From the cell containing the given text, extract its center point as [x, y] coordinate. 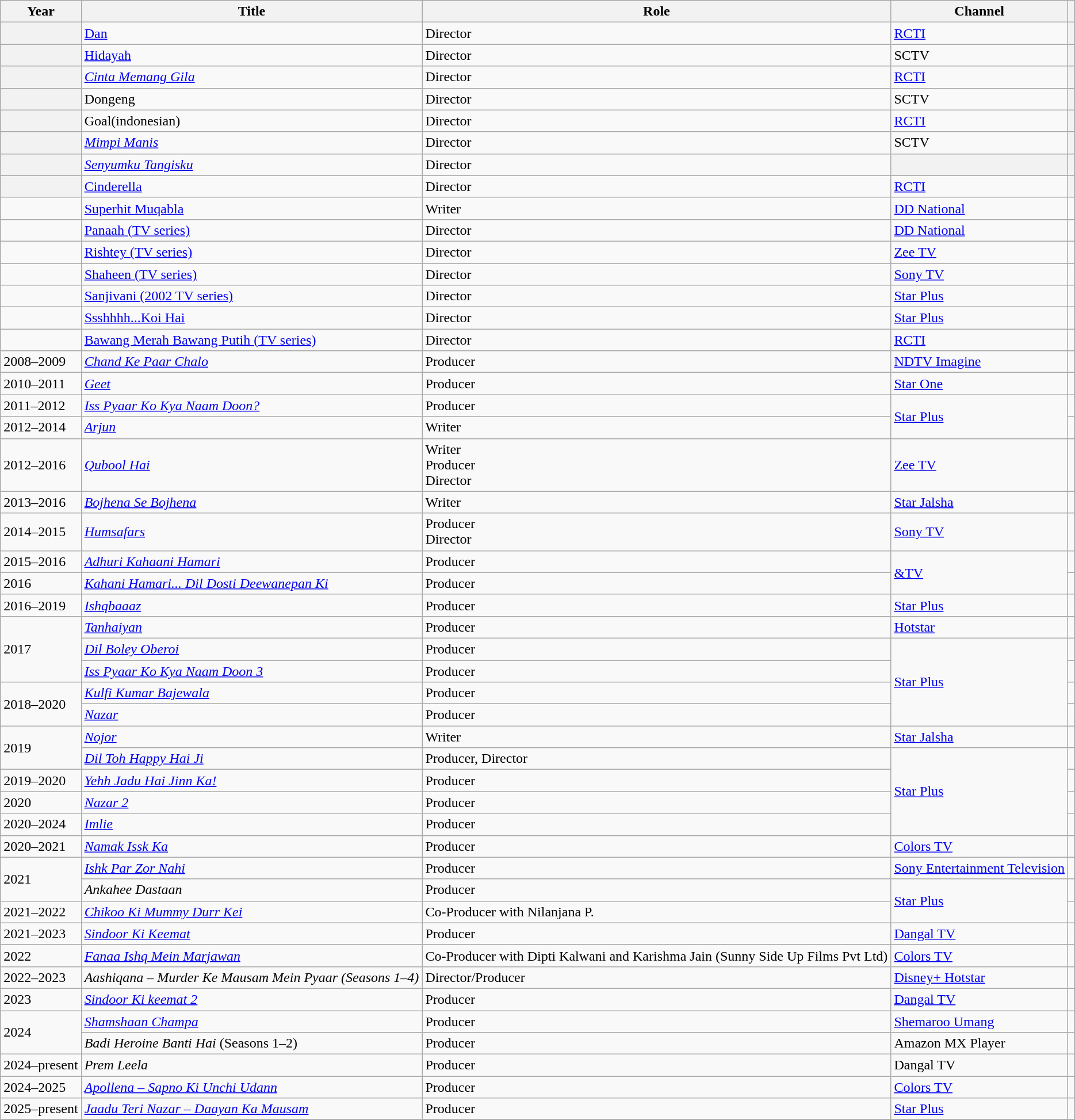
2017 [41, 649]
Role [657, 12]
Hotstar [980, 627]
Dongeng [252, 99]
Shemaroo Umang [980, 1021]
2020–2021 [41, 846]
2021–2023 [41, 934]
Badi Heroine Banti Hai (Seasons 1–2) [252, 1043]
Namak Issk Ka [252, 846]
Rishtey (TV series) [252, 252]
Channel [980, 12]
Star One [980, 384]
Iss Pyaar Ko Kya Naam Doon 3 [252, 671]
Apollena – Sapno Ki Unchi Udann [252, 1087]
2024 [41, 1032]
2013–2016 [41, 502]
Co-Producer with Nilanjana P. [657, 912]
Chikoo Ki Mummy Durr Kei [252, 912]
Ishqbaaaz [252, 605]
Superhit Muqabla [252, 208]
2016 [41, 583]
Panaah (TV series) [252, 230]
NDTV Imagine [980, 362]
Director/Producer [657, 977]
Co-Producer with Dipti Kalwani and Karishma Jain (Sunny Side Up Films Pvt Ltd) [657, 955]
2016–2019 [41, 605]
Dil Toh Happy Hai Ji [252, 759]
Amazon MX Player [980, 1043]
2015–2016 [41, 561]
Dan [252, 33]
2022–2023 [41, 977]
2025–present [41, 1109]
Bawang Merah Bawang Putih (TV series) [252, 340]
Fanaa Ishq Mein Marjawan [252, 955]
Iss Pyaar Ko Kya Naam Doon? [252, 406]
Kahani Hamari... Dil Dosti Deewanepan Ki [252, 583]
Yehh Jadu Hai Jinn Ka! [252, 781]
2011–2012 [41, 406]
Tanhaiyan [252, 627]
Cinderella [252, 186]
Year [41, 12]
2012–2014 [41, 427]
Ankahee Dastaan [252, 890]
Title [252, 12]
2010–2011 [41, 384]
Senyumku Tangisku [252, 165]
2014–2015 [41, 532]
Jaadu Teri Nazar – Daayan Ka Mausam [252, 1109]
2020 [41, 802]
Ishk Par Zor Nahi [252, 868]
Dil Boley Oberoi [252, 649]
Nojor [252, 737]
Goal(indonesian) [252, 121]
Ssshhhh...Koi Hai [252, 318]
Disney+ Hotstar [980, 977]
Geet [252, 384]
Prem Leela [252, 1065]
Hidayah [252, 55]
Chand Ke Paar Chalo [252, 362]
2018–2020 [41, 704]
Shaheen (TV series) [252, 274]
2019–2020 [41, 781]
Sindoor Ki Keemat [252, 934]
&TV [980, 572]
Qubool Hai [252, 465]
WriterProducerDirector [657, 465]
Cinta Memang Gila [252, 77]
Sindoor Ki keemat 2 [252, 999]
2024–2025 [41, 1087]
Aashiqana – Murder Ke Mausam Mein Pyaar (Seasons 1–4) [252, 977]
Adhuri Kahaani Hamari [252, 561]
Nazar [252, 715]
Imlie [252, 824]
2012–2016 [41, 465]
Mimpi Manis [252, 143]
2021–2022 [41, 912]
ProducerDirector [657, 532]
2024–present [41, 1065]
2008–2009 [41, 362]
2022 [41, 955]
Nazar 2 [252, 802]
Shamshaan Champa [252, 1021]
2021 [41, 879]
Sanjivani (2002 TV series) [252, 296]
2020–2024 [41, 824]
Arjun [252, 427]
2019 [41, 748]
Humsafars [252, 532]
Producer, Director [657, 759]
2023 [41, 999]
Kulfi Kumar Bajewala [252, 693]
Bojhena Se Bojhena [252, 502]
Sony Entertainment Television [980, 868]
